Identify which cell holds the provided text, then report its [x, y] central coordinate. 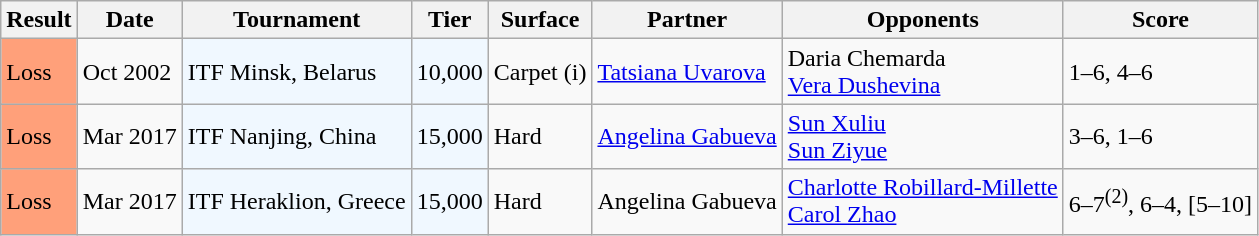
1–6, 4–6 [1160, 72]
Carpet (i) [540, 72]
Oct 2002 [130, 72]
Tatsiana Uvarova [687, 72]
Daria Chemarda Vera Dushevina [922, 72]
Tier [450, 20]
3–6, 1–6 [1160, 136]
ITF Nanjing, China [296, 136]
Opponents [922, 20]
ITF Heraklion, Greece [296, 202]
10,000 [450, 72]
Sun Xuliu Sun Ziyue [922, 136]
Partner [687, 20]
6–7(2), 6–4, [5–10] [1160, 202]
Charlotte Robillard-Millette Carol Zhao [922, 202]
Tournament [296, 20]
Result [39, 20]
Date [130, 20]
Surface [540, 20]
Score [1160, 20]
ITF Minsk, Belarus [296, 72]
